Output the [X, Y] coordinate of the center of the cell containing the given text.  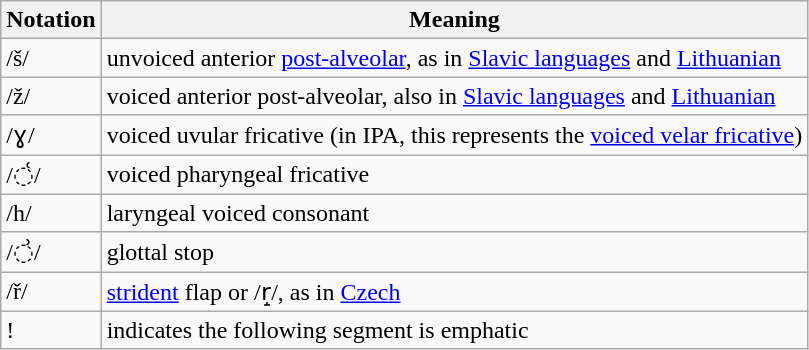
Meaning [454, 20]
indicates the following segment is emphatic [454, 330]
/ř/ [51, 292]
voiced uvular fricative (in IPA, this represents the voiced velar fricative) [454, 135]
! [51, 330]
/◌͗/ [51, 252]
glottal stop [454, 252]
/h/ [51, 213]
/◌͑/ [51, 174]
/ɣ/ [51, 135]
/ž/ [51, 96]
unvoiced anterior post-alveolar, as in Slavic languages and Lithuanian [454, 58]
voiced anterior post-alveolar, also in Slavic languages and Lithuanian [454, 96]
strident flap or /r̝/, as in Czech [454, 292]
Notation [51, 20]
laryngeal voiced consonant [454, 213]
voiced pharyngeal fricative [454, 174]
/š/ [51, 58]
